Search for the cell housing the specified text and yield its [x, y] center coordinate. 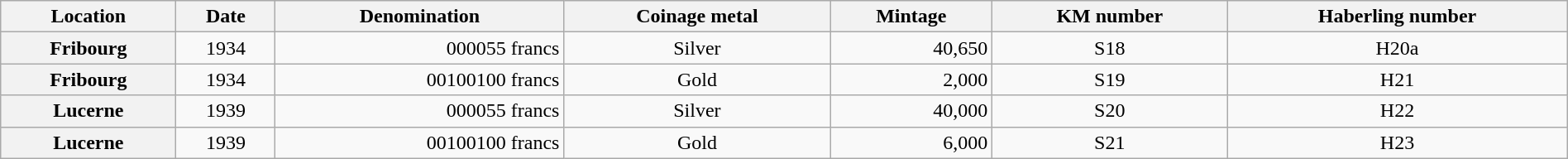
40,000 [911, 111]
40,650 [911, 48]
2,000 [911, 79]
6,000 [911, 142]
Haberling number [1398, 17]
S21 [1110, 142]
S20 [1110, 111]
S19 [1110, 79]
H23 [1398, 142]
Denomination [420, 17]
Coinage metal [697, 17]
H22 [1398, 111]
Date [226, 17]
H21 [1398, 79]
H20a [1398, 48]
KM number [1110, 17]
Mintage [911, 17]
Location [88, 17]
S18 [1110, 48]
